Output the [X, Y] coordinate of the center of the cell containing the given text.  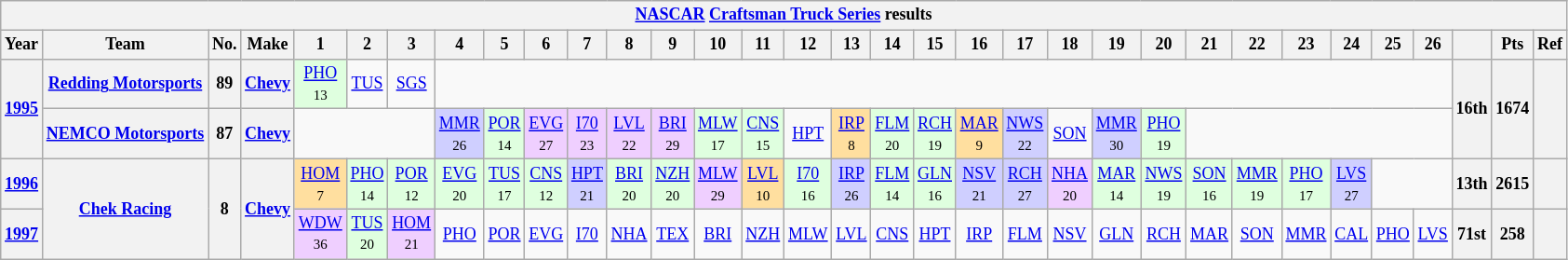
POR [504, 234]
EVG27 [546, 134]
IRP8 [851, 134]
LVL22 [629, 134]
SON16 [1210, 184]
MAR14 [1117, 184]
HOM7 [320, 184]
TUS17 [504, 184]
CNS12 [546, 184]
NHA [629, 234]
LVL10 [763, 184]
NSV [1070, 234]
MMR26 [460, 134]
2615 [1513, 184]
Redding Motorsports [125, 84]
258 [1513, 234]
11 [763, 45]
CNS [892, 234]
5 [504, 45]
I7016 [808, 184]
LVS27 [1351, 184]
GLN16 [935, 184]
PHO19 [1163, 134]
12 [808, 45]
TEX [673, 234]
CAL [1351, 234]
MLW [808, 234]
No. [225, 45]
9 [673, 45]
2 [367, 45]
3 [411, 45]
PHO17 [1307, 184]
25 [1392, 45]
1674 [1513, 108]
PHO13 [320, 84]
Ref [1550, 45]
18 [1070, 45]
NZH [763, 234]
PHO14 [367, 184]
16th [1472, 108]
SGS [411, 84]
24 [1351, 45]
IRP [979, 234]
EVG20 [460, 184]
1996 [22, 184]
I70 [588, 234]
FLM [1025, 234]
Team [125, 45]
RCH27 [1025, 184]
BRI [718, 234]
FLM20 [892, 134]
GLN [1117, 234]
MAR [1210, 234]
22 [1256, 45]
TUS [367, 84]
MMR19 [1256, 184]
16 [979, 45]
Pts [1513, 45]
HOM21 [411, 234]
71st [1472, 234]
WDW36 [320, 234]
RCH [1163, 234]
NWS19 [1163, 184]
LVS [1433, 234]
BRI29 [673, 134]
FLM14 [892, 184]
Make [268, 45]
4 [460, 45]
HPT21 [588, 184]
TUS20 [367, 234]
LVL [851, 234]
17 [1025, 45]
15 [935, 45]
NEMCO Motorsports [125, 134]
1997 [22, 234]
1995 [22, 108]
NSV21 [979, 184]
NWS22 [1025, 134]
Chek Racing [125, 209]
10 [718, 45]
MMR [1307, 234]
7 [588, 45]
19 [1117, 45]
MLW17 [718, 134]
NZH20 [673, 184]
MLW29 [718, 184]
POR14 [504, 134]
13 [851, 45]
BRI20 [629, 184]
Year [22, 45]
I7023 [588, 134]
NHA20 [1070, 184]
RCH19 [935, 134]
IRP26 [851, 184]
20 [1163, 45]
87 [225, 134]
NASCAR Craftsman Truck Series results [784, 15]
23 [1307, 45]
21 [1210, 45]
1 [320, 45]
EVG [546, 234]
6 [546, 45]
POR12 [411, 184]
14 [892, 45]
89 [225, 84]
CNS15 [763, 134]
MAR9 [979, 134]
MMR30 [1117, 134]
13th [1472, 184]
26 [1433, 45]
